Capture the cell that displays the provided text and extract its [x, y] central coordinate. 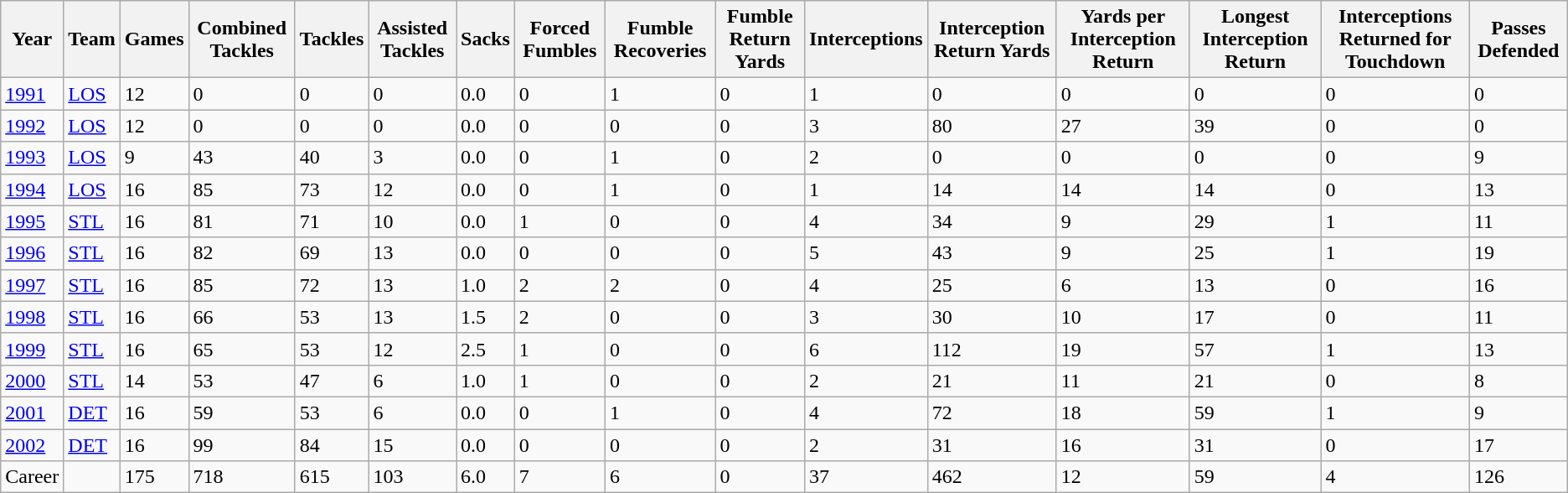
6.0 [486, 477]
40 [332, 158]
1991 [32, 94]
1992 [32, 126]
462 [992, 477]
Fumble Return Yards [761, 39]
Forced Fumbles [560, 39]
Longest Interception Return [1255, 39]
Combined Tackles [241, 39]
103 [412, 477]
Interception Return Yards [992, 39]
47 [332, 381]
69 [332, 253]
99 [241, 445]
73 [332, 189]
80 [992, 126]
57 [1255, 349]
718 [241, 477]
27 [1122, 126]
1998 [32, 317]
126 [1518, 477]
82 [241, 253]
175 [154, 477]
81 [241, 221]
34 [992, 221]
7 [560, 477]
1993 [32, 158]
8 [1518, 381]
1994 [32, 189]
Fumble Recoveries [660, 39]
2.5 [486, 349]
15 [412, 445]
65 [241, 349]
615 [332, 477]
18 [1122, 413]
Passes Defended [1518, 39]
Tackles [332, 39]
Yards per Interception Return [1122, 39]
30 [992, 317]
5 [866, 253]
2000 [32, 381]
1996 [32, 253]
Team [92, 39]
Year [32, 39]
84 [332, 445]
37 [866, 477]
39 [1255, 126]
66 [241, 317]
1995 [32, 221]
Interceptions [866, 39]
Interceptions Returned for Touchdown [1395, 39]
Games [154, 39]
Sacks [486, 39]
Assisted Tackles [412, 39]
1999 [32, 349]
71 [332, 221]
29 [1255, 221]
1.5 [486, 317]
2002 [32, 445]
112 [992, 349]
2001 [32, 413]
Career [32, 477]
1997 [32, 285]
